Locate the cell with the specified text and output its (x, y) center coordinate. 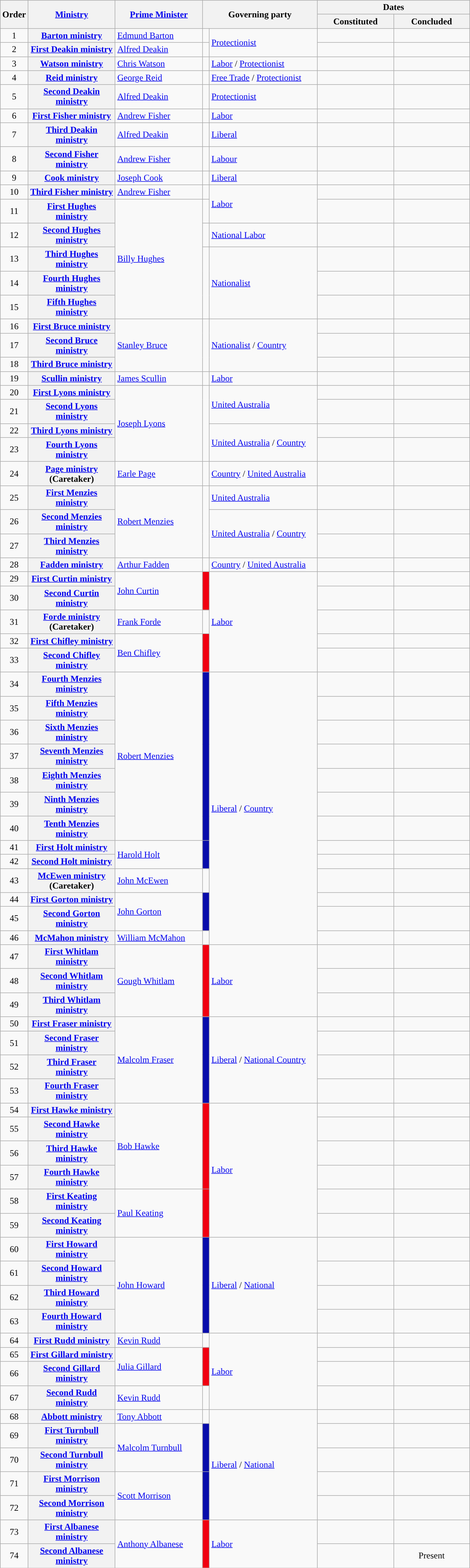
41 (14, 847)
39 (14, 804)
29 (14, 579)
First Rudd ministry (72, 1340)
65 (14, 1354)
First Gorton ministry (72, 900)
46 (14, 938)
Third Fisher ministry (72, 192)
42 (14, 861)
Tony Abbott (159, 1417)
37 (14, 756)
Page ministry(Caretaker) (72, 474)
Order (14, 14)
35 (14, 708)
25 (14, 497)
Second Gillard ministry (72, 1374)
Prime Minister (159, 14)
Stanley Bruce (159, 345)
67 (14, 1397)
64 (14, 1340)
27 (14, 545)
44 (14, 900)
Julia Gillard (159, 1366)
Second Chifley ministry (72, 660)
Fifth Menzies ministry (72, 708)
Second Howard ministry (72, 1273)
52 (14, 1067)
William McMahon (159, 938)
Seventh Menzies ministry (72, 756)
51 (14, 1043)
59 (14, 1225)
Bob Hawke (159, 1146)
Gough Whitlam (159, 981)
10 (14, 192)
First Lyons ministry (72, 392)
Third Menzies ministry (72, 545)
8 (14, 159)
6 (14, 116)
Fadden ministry (72, 565)
34 (14, 684)
First Albanese ministry (72, 1532)
Second Gorton ministry (72, 918)
60 (14, 1250)
Frank Forde (159, 622)
Joseph Lyons (159, 423)
20 (14, 392)
Third Fraser ministry (72, 1067)
Fifth Hughes ministry (72, 307)
55 (14, 1129)
Concluded (432, 21)
Second Morrison ministry (72, 1507)
Second Hawke ministry (72, 1129)
63 (14, 1321)
First Bruce ministry (72, 326)
Second Keating ministry (72, 1225)
First Holt ministry (72, 847)
30 (14, 598)
Second Rudd ministry (72, 1397)
Nationalist (263, 283)
56 (14, 1153)
Malcolm Turnbull (159, 1448)
54 (14, 1110)
49 (14, 1005)
74 (14, 1555)
Chris Watson (159, 64)
First Fisher ministry (72, 116)
Ben Chifley (159, 653)
Edmund Barton (159, 35)
John McEwen (159, 880)
Labour (263, 159)
Billy Hughes (159, 259)
Third Lyons ministry (72, 430)
38 (14, 780)
First Curtin ministry (72, 579)
3 (14, 64)
Fourth Howard ministry (72, 1321)
First Hughes ministry (72, 211)
18 (14, 364)
13 (14, 259)
Dates (394, 7)
Fourth Fraser ministry (72, 1091)
12 (14, 235)
9 (14, 178)
Malcolm Fraser (159, 1060)
Joseph Cook (159, 178)
43 (14, 880)
Second Deakin ministry (72, 97)
33 (14, 660)
68 (14, 1417)
Reid ministry (72, 78)
Sixth Menzies ministry (72, 732)
50 (14, 1024)
73 (14, 1532)
16 (14, 326)
Second Holt ministry (72, 861)
5 (14, 97)
First Fraser ministry (72, 1024)
48 (14, 981)
23 (14, 449)
11 (14, 211)
Liberal / National Country (263, 1060)
Third Bruce ministry (72, 364)
15 (14, 307)
McMahon ministry (72, 938)
Fourth Menzies ministry (72, 684)
Governing party (260, 14)
Second Albanese ministry (72, 1555)
32 (14, 641)
47 (14, 957)
Arthur Fadden (159, 565)
First Whitlam ministry (72, 957)
45 (14, 918)
Fourth Hawke ministry (72, 1177)
58 (14, 1201)
14 (14, 283)
Anthony Albanese (159, 1544)
National Labor (263, 235)
61 (14, 1273)
Earle Page (159, 474)
George Reid (159, 78)
First Howard ministry (72, 1250)
John Gorton (159, 912)
Harold Holt (159, 854)
Present (432, 1555)
Second Bruce ministry (72, 345)
53 (14, 1091)
John Curtin (159, 591)
Second Curtin ministry (72, 598)
40 (14, 828)
71 (14, 1484)
First Hawke ministry (72, 1110)
1 (14, 35)
First Chifley ministry (72, 641)
Ninth Menzies ministry (72, 804)
Third Deakin ministry (72, 134)
Barton ministry (72, 35)
7 (14, 134)
Second Fisher ministry (72, 159)
36 (14, 732)
Eighth Menzies ministry (72, 780)
70 (14, 1459)
2 (14, 50)
Liberal / Country (263, 808)
4 (14, 78)
Free Trade / Protectionist (263, 78)
Second Menzies ministry (72, 522)
Fourth Hughes ministry (72, 283)
62 (14, 1298)
Second Hughes ministry (72, 235)
31 (14, 622)
Second Whitlam ministry (72, 981)
Forde ministry(Caretaker) (72, 622)
19 (14, 378)
17 (14, 345)
66 (14, 1374)
Scott Morrison (159, 1496)
Paul Keating (159, 1213)
Constituted (355, 21)
First Deakin ministry (72, 50)
Third Hawke ministry (72, 1153)
John Howard (159, 1285)
Second Fraser ministry (72, 1043)
72 (14, 1507)
21 (14, 412)
69 (14, 1436)
Second Lyons ministry (72, 412)
Nationalist / Country (263, 345)
Cook ministry (72, 178)
22 (14, 430)
James Scullin (159, 378)
First Turnbull ministry (72, 1436)
Labor / Protectionist (263, 64)
Tenth Menzies ministry (72, 828)
First Morrison ministry (72, 1484)
First Menzies ministry (72, 497)
First Gillard ministry (72, 1354)
Third Whitlam ministry (72, 1005)
First Keating ministry (72, 1201)
Fourth Lyons ministry (72, 449)
McEwen ministry(Caretaker) (72, 880)
Second Turnbull ministry (72, 1459)
26 (14, 522)
Watson ministry (72, 64)
24 (14, 474)
57 (14, 1177)
Third Howard ministry (72, 1298)
Third Hughes ministry (72, 259)
Scullin ministry (72, 378)
Ministry (72, 14)
Abbott ministry (72, 1417)
28 (14, 565)
